Determine the (x, y) coordinate at the center of the cell enclosing the given text.  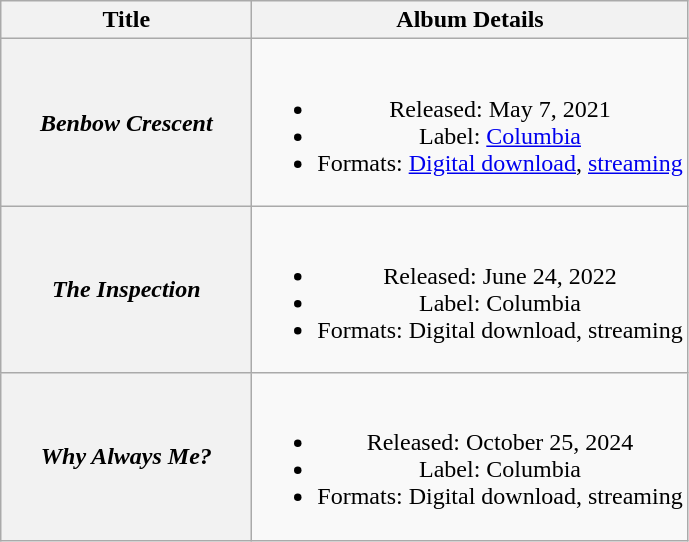
Released: October 25, 2024Label: ColumbiaFormats: Digital download, streaming (470, 456)
Album Details (470, 20)
Title (126, 20)
The Inspection (126, 290)
Why Always Me? (126, 456)
Released: June 24, 2022Label: ColumbiaFormats: Digital download, streaming (470, 290)
Benbow Crescent (126, 122)
Released: May 7, 2021Label: ColumbiaFormats: Digital download, streaming (470, 122)
